Detect which cell encompasses the target text, then output its [X, Y] center coordinate. 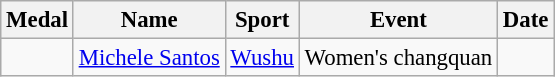
Sport [262, 20]
Women's changquan [398, 58]
Michele Santos [149, 58]
Event [398, 20]
Medal [38, 20]
Wushu [262, 58]
Date [526, 20]
Name [149, 20]
